Locate the cell with the specified text and output its [X, Y] center coordinate. 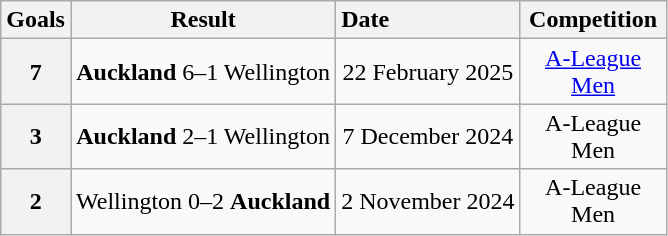
Goals [36, 20]
Auckland 2–1 Wellington [202, 136]
Competition [593, 20]
3 [36, 136]
2 [36, 202]
Date [428, 20]
2 November 2024 [428, 202]
22 February 2025 [428, 72]
7 December 2024 [428, 136]
Wellington 0–2 Auckland [202, 202]
7 [36, 72]
Result [202, 20]
Auckland 6–1 Wellington [202, 72]
